Return (x, y) of the center of cell containing provided text 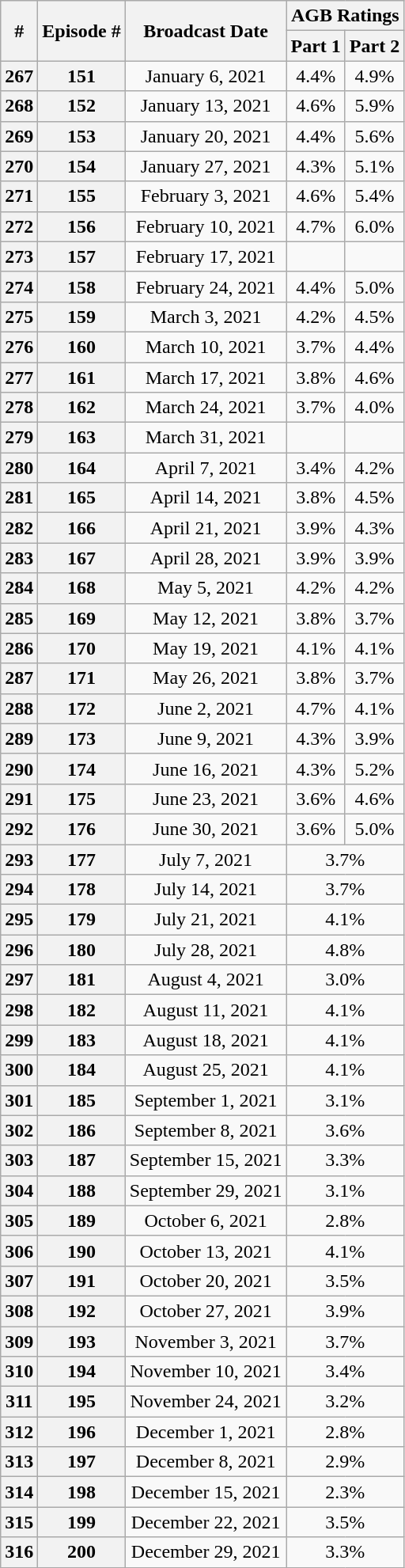
5.6% (374, 136)
December 15, 2021 (206, 1492)
October 27, 2021 (206, 1311)
157 (81, 256)
July 21, 2021 (206, 920)
178 (81, 890)
183 (81, 1040)
April 28, 2021 (206, 558)
281 (19, 498)
October 20, 2021 (206, 1281)
164 (81, 468)
156 (81, 226)
5.4% (374, 196)
310 (19, 1372)
166 (81, 528)
152 (81, 106)
170 (81, 648)
6.0% (374, 226)
August 4, 2021 (206, 980)
292 (19, 829)
2.3% (345, 1492)
155 (81, 196)
4.0% (374, 408)
August 11, 2021 (206, 1010)
January 13, 2021 (206, 106)
May 26, 2021 (206, 678)
272 (19, 226)
July 28, 2021 (206, 950)
June 30, 2021 (206, 829)
314 (19, 1492)
191 (81, 1281)
February 3, 2021 (206, 196)
159 (81, 317)
196 (81, 1432)
December 8, 2021 (206, 1462)
283 (19, 558)
5.2% (374, 769)
January 6, 2021 (206, 76)
November 3, 2021 (206, 1342)
182 (81, 1010)
AGB Ratings (345, 16)
200 (81, 1552)
312 (19, 1432)
316 (19, 1552)
289 (19, 738)
June 9, 2021 (206, 738)
5.1% (374, 166)
300 (19, 1070)
September 29, 2021 (206, 1190)
193 (81, 1342)
May 12, 2021 (206, 618)
271 (19, 196)
160 (81, 347)
197 (81, 1462)
175 (81, 799)
184 (81, 1070)
190 (81, 1251)
December 1, 2021 (206, 1432)
154 (81, 166)
151 (81, 76)
194 (81, 1372)
March 31, 2021 (206, 438)
284 (19, 588)
161 (81, 378)
February 17, 2021 (206, 256)
308 (19, 1311)
June 23, 2021 (206, 799)
275 (19, 317)
# (19, 31)
173 (81, 738)
186 (81, 1130)
Broadcast Date (206, 31)
315 (19, 1522)
Part 2 (374, 46)
302 (19, 1130)
December 22, 2021 (206, 1522)
November 24, 2021 (206, 1402)
July 14, 2021 (206, 890)
274 (19, 287)
306 (19, 1251)
168 (81, 588)
167 (81, 558)
279 (19, 438)
March 24, 2021 (206, 408)
185 (81, 1100)
189 (81, 1221)
278 (19, 408)
153 (81, 136)
July 7, 2021 (206, 859)
March 10, 2021 (206, 347)
169 (81, 618)
296 (19, 950)
301 (19, 1100)
172 (81, 708)
174 (81, 769)
290 (19, 769)
293 (19, 859)
287 (19, 678)
October 6, 2021 (206, 1221)
January 20, 2021 (206, 136)
158 (81, 287)
March 3, 2021 (206, 317)
305 (19, 1221)
3.2% (345, 1402)
September 8, 2021 (206, 1130)
3.0% (345, 980)
September 15, 2021 (206, 1160)
198 (81, 1492)
268 (19, 106)
177 (81, 859)
February 24, 2021 (206, 287)
307 (19, 1281)
180 (81, 950)
313 (19, 1462)
277 (19, 378)
August 18, 2021 (206, 1040)
February 10, 2021 (206, 226)
September 1, 2021 (206, 1100)
171 (81, 678)
192 (81, 1311)
4.9% (374, 76)
280 (19, 468)
5.9% (374, 106)
304 (19, 1190)
163 (81, 438)
188 (81, 1190)
285 (19, 618)
309 (19, 1342)
269 (19, 136)
181 (81, 980)
August 25, 2021 (206, 1070)
298 (19, 1010)
November 10, 2021 (206, 1372)
273 (19, 256)
295 (19, 920)
187 (81, 1160)
291 (19, 799)
March 17, 2021 (206, 378)
267 (19, 76)
270 (19, 166)
311 (19, 1402)
May 19, 2021 (206, 648)
Episode # (81, 31)
April 21, 2021 (206, 528)
299 (19, 1040)
April 7, 2021 (206, 468)
2.9% (345, 1462)
January 27, 2021 (206, 166)
December 29, 2021 (206, 1552)
282 (19, 528)
276 (19, 347)
Part 1 (316, 46)
162 (81, 408)
165 (81, 498)
4.8% (345, 950)
195 (81, 1402)
179 (81, 920)
199 (81, 1522)
April 14, 2021 (206, 498)
297 (19, 980)
May 5, 2021 (206, 588)
176 (81, 829)
June 2, 2021 (206, 708)
October 13, 2021 (206, 1251)
June 16, 2021 (206, 769)
286 (19, 648)
294 (19, 890)
288 (19, 708)
303 (19, 1160)
